Capture the cell that displays the provided text and extract its [x, y] central coordinate. 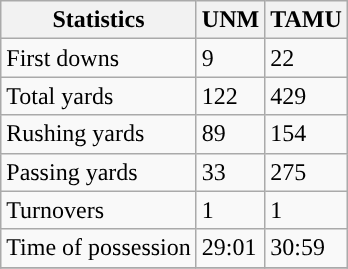
Statistics [99, 20]
First downs [99, 58]
Rushing yards [99, 134]
Turnovers [99, 210]
30:59 [306, 248]
TAMU [306, 20]
429 [306, 96]
22 [306, 58]
154 [306, 134]
29:01 [230, 248]
33 [230, 172]
275 [306, 172]
Passing yards [99, 172]
122 [230, 96]
9 [230, 58]
Total yards [99, 96]
UNM [230, 20]
Time of possession [99, 248]
89 [230, 134]
